Output the [X, Y] coordinate of the center of the cell containing the given text.  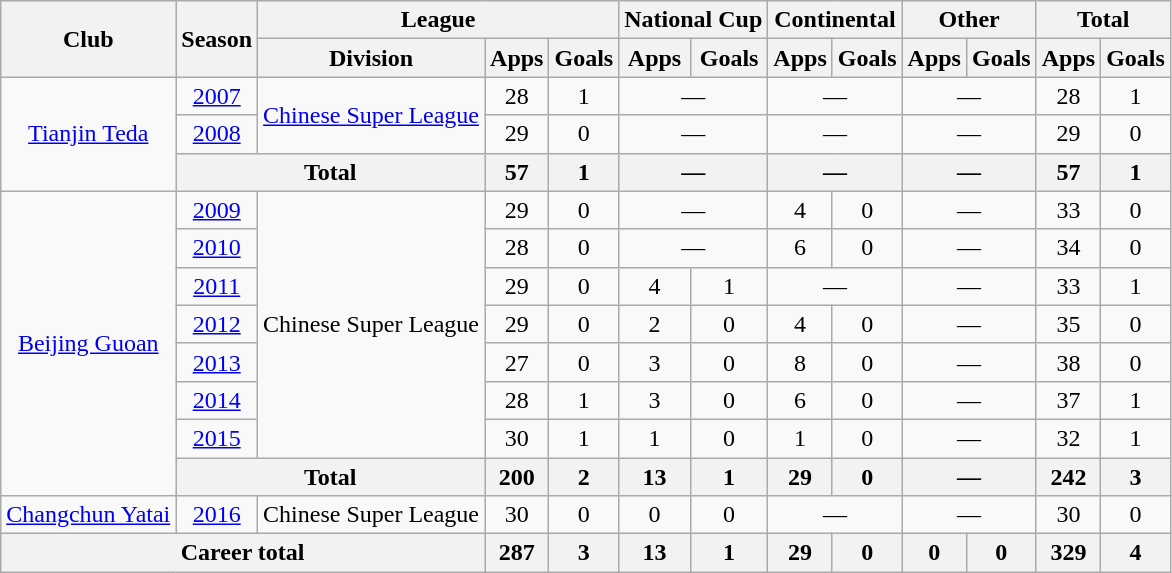
2012 [217, 324]
2016 [217, 515]
2008 [217, 134]
National Cup [694, 20]
2011 [217, 286]
27 [517, 362]
38 [1068, 362]
200 [517, 477]
2013 [217, 362]
Continental [835, 20]
287 [517, 553]
Tianjin Teda [88, 134]
242 [1068, 477]
2015 [217, 438]
Division [372, 58]
2014 [217, 400]
Career total [243, 553]
2009 [217, 210]
League [438, 20]
Other [969, 20]
8 [800, 362]
34 [1068, 248]
35 [1068, 324]
2007 [217, 96]
Club [88, 39]
32 [1068, 438]
2010 [217, 248]
37 [1068, 400]
Beijing Guoan [88, 343]
Changchun Yatai [88, 515]
Season [217, 39]
329 [1068, 553]
